From the cell containing the given text, extract its center point as [x, y] coordinate. 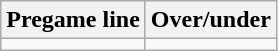
Pregame line [74, 20]
Over/under [210, 20]
